Extract the (X, Y) coordinate from the center of the cell holding the provided text.  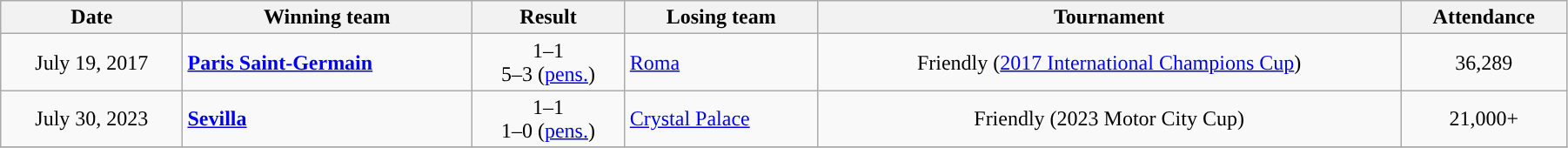
36,289 (1484, 63)
Crystal Palace (720, 118)
Attendance (1484, 17)
Sevilla (327, 118)
Tournament (1109, 17)
1–11–0 (pens.) (548, 118)
Paris Saint-Germain (327, 63)
Losing team (720, 17)
Roma (720, 63)
July 30, 2023 (92, 118)
Friendly (2023 Motor City Cup) (1109, 118)
1–15–3 (pens.) (548, 63)
Result (548, 17)
Winning team (327, 17)
21,000+ (1484, 118)
July 19, 2017 (92, 63)
Friendly (2017 International Champions Cup) (1109, 63)
Date (92, 17)
